Return the (x, y) coordinate for the center point of the cell that contains the specified text.  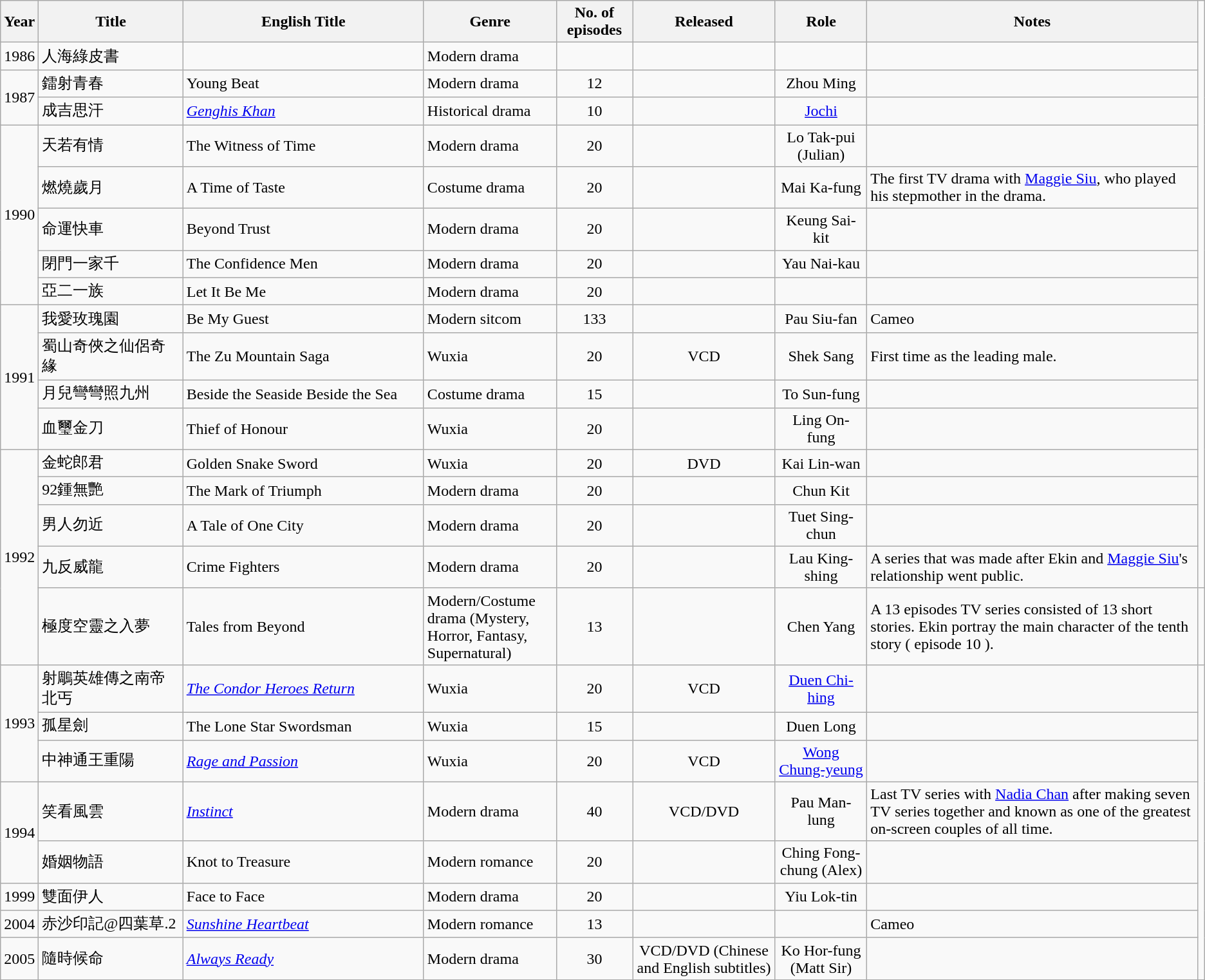
Lau King-shing (821, 567)
The Lone Star Swordsman (303, 726)
Genre (490, 22)
Ling On-fung (821, 429)
1991 (19, 377)
VCD/DVD (Chinese and English subtitles) (704, 958)
雙面伊人 (111, 896)
男人勿近 (111, 525)
Always Ready (303, 958)
Let It Be Me (303, 291)
2005 (19, 958)
12 (595, 84)
成吉思汗 (111, 111)
92鍾無艷 (111, 491)
No. of episodes (595, 22)
中神通王重陽 (111, 761)
The Witness of Time (303, 146)
Golden Snake Sword (303, 464)
亞二一族 (111, 291)
我愛玫瑰園 (111, 319)
赤沙印記@四葉草.2 (111, 925)
DVD (704, 464)
First time as the leading male. (1032, 356)
English Title (303, 22)
A 13 episodes TV series consisted of 13 short stories. Ekin portray the main character of the tenth story ( episode 10 ). (1032, 626)
Rage and Passion (303, 761)
Pau Man-lung (821, 811)
Wong Chung-yeung (821, 761)
The Condor Heroes Return (303, 688)
月兒彎彎照九州 (111, 394)
婚姻物語 (111, 862)
孤星劍 (111, 726)
2004 (19, 925)
A series that was made after Ekin and Maggie Siu's relationship went public. (1032, 567)
隨時候命 (111, 958)
Young Beat (303, 84)
極度空靈之入夢 (111, 626)
Tales from Beyond (303, 626)
1986 (19, 57)
To Sun-fung (821, 394)
閉門一家千 (111, 264)
Kai Lin-wan (821, 464)
A Tale of One City (303, 525)
血璽金刀 (111, 429)
Knot to Treasure (303, 862)
Instinct (303, 811)
1999 (19, 896)
Jochi (821, 111)
The Zu Mountain Saga (303, 356)
Modern/Costume drama (Mystery, Horror, Fantasy, Supernatural) (490, 626)
Beside the Seaside Beside the Sea (303, 394)
笑看風雲 (111, 811)
Duen Chi-hing (821, 688)
Crime Fighters (303, 567)
133 (595, 319)
Beyond Trust (303, 229)
Year (19, 22)
Ching Fong-chung (Alex) (821, 862)
Pau Siu-fan (821, 319)
Chun Kit (821, 491)
Chen Yang (821, 626)
Keung Sai-kit (821, 229)
Lo Tak-pui (Julian) (821, 146)
1992 (19, 557)
鐳射青春 (111, 84)
Tuet Sing-chun (821, 525)
Genghis Khan (303, 111)
Title (111, 22)
金蛇郎君 (111, 464)
Notes (1032, 22)
The Confidence Men (303, 264)
蜀山奇俠之仙侶奇緣 (111, 356)
Historical drama (490, 111)
Thief of Honour (303, 429)
Face to Face (303, 896)
1987 (19, 97)
九反威龍 (111, 567)
Be My Guest (303, 319)
燃燒歲月 (111, 188)
The first TV drama with Maggie Siu, who played his stepmother in the drama. (1032, 188)
Sunshine Heartbeat (303, 925)
Ko Hor-fung (Matt Sir) (821, 958)
1994 (19, 832)
Shek Sang (821, 356)
天若有情 (111, 146)
A Time of Taste (303, 188)
10 (595, 111)
Last TV series with Nadia Chan after making seven TV series together and known as one of the greatest on-screen couples of all time. (1032, 811)
40 (595, 811)
射鵰英雄傳之南帝北丐 (111, 688)
The Mark of Triumph (303, 491)
Duen Long (821, 726)
1990 (19, 215)
人海綠皮書 (111, 57)
Role (821, 22)
Zhou Ming (821, 84)
Yau Nai-kau (821, 264)
VCD/DVD (704, 811)
命運快車 (111, 229)
1993 (19, 723)
Yiu Lok-tin (821, 896)
Mai Ka-fung (821, 188)
30 (595, 958)
Modern sitcom (490, 319)
Released (704, 22)
